Return the [X, Y] coordinate for the center point of the cell that contains the specified text.  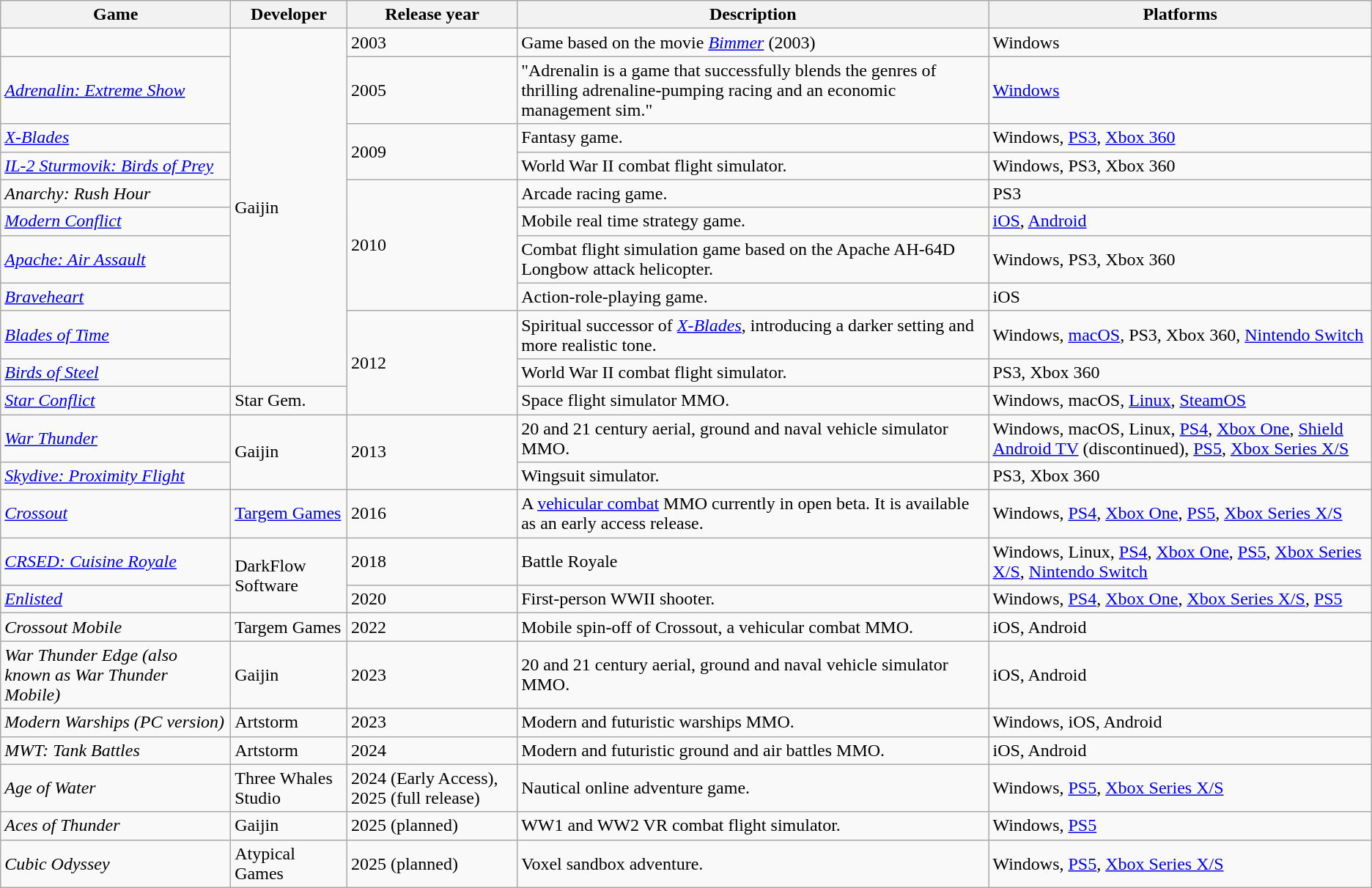
Windows, PS4, Xbox One, Xbox Series X/S, PS5 [1180, 599]
War Thunder Edge (also known as War Thunder Mobile) [116, 675]
2018 [432, 561]
Windows, macOS, Linux, PS4, Xbox One, Shield Android TV (discontinued), PS5, Xbox Series X/S [1180, 438]
MWT: Tank Battles [116, 750]
War Thunder [116, 438]
2003 [432, 42]
WW1 and WW2 VR combat flight simulator. [753, 826]
Star Conflict [116, 400]
Game based on the movie Bimmer (2003) [753, 42]
Star Gem. [289, 400]
CRSED: Cuisine Royale [116, 561]
Fantasy game. [753, 138]
A vehicular combat MMO currently in open beta. It is available as an early access release. [753, 514]
Windows, PS4, Xbox One, PS5, Xbox Series X/S [1180, 514]
2024 (Early Access), 2025 (full release) [432, 788]
2020 [432, 599]
Platforms [1180, 15]
Three Whales Studio [289, 788]
Atypical Games [289, 863]
2010 [432, 245]
2005 [432, 90]
Modern Conflict [116, 221]
Modern Warships (PC version) [116, 722]
Braveheart [116, 297]
Windows, Linux, PS4, Xbox One, PS5, Xbox Series X/S, Nintendo Switch [1180, 561]
Cubic Odyssey [116, 863]
Developer [289, 15]
PS3 [1180, 193]
Arcade racing game. [753, 193]
Description [753, 15]
Modern and futuristic warships MMO. [753, 722]
Windows, macOS, Linux, SteamOS [1180, 400]
Age of Water [116, 788]
Game [116, 15]
Wingsuit simulator. [753, 476]
Blades of Time [116, 334]
Crossout Mobile [116, 627]
Windows, PS5 [1180, 826]
Voxel sandbox adventure. [753, 863]
Combat flight simulation game based on the Apache AH-64D Longbow attack helicopter. [753, 259]
iOS [1180, 297]
"Adrenalin is a game that successfully blends the genres of thrilling adrenaline-pumping racing and an economic management sim." [753, 90]
Birds of Steel [116, 372]
Release year [432, 15]
IL-2 Sturmovik: Birds of Prey [116, 166]
Modern and futuristic ground and air battles MMO. [753, 750]
First-person WWII shooter. [753, 599]
Apache: Air Assault [116, 259]
Spiritual successor of X-Blades, introducing a darker setting and more realistic tone. [753, 334]
DarkFlow Software [289, 576]
Aces of Thunder [116, 826]
Windows, macOS, PS3, Xbox 360, Nintendo Switch [1180, 334]
2022 [432, 627]
Anarchy: Rush Hour [116, 193]
Nautical online adventure game. [753, 788]
2009 [432, 152]
Crossout [116, 514]
Action-role-playing game. [753, 297]
Adrenalin: Extreme Show [116, 90]
Space flight simulator MMO. [753, 400]
Windows, iOS, Android [1180, 722]
2016 [432, 514]
X-Blades [116, 138]
2012 [432, 362]
2013 [432, 453]
Skydive: Proximity Flight [116, 476]
Mobile real time strategy game. [753, 221]
Mobile spin-off of Crossout, a vehicular combat MMO. [753, 627]
Enlisted [116, 599]
Battle Royale [753, 561]
2024 [432, 750]
